Pinpoint the cell where the given text exists, returning its (X, Y) midpoint coordinate. 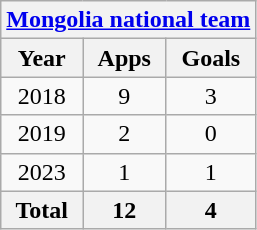
12 (124, 210)
Goals (211, 58)
Apps (124, 58)
Year (42, 58)
4 (211, 210)
3 (211, 96)
0 (211, 134)
2019 (42, 134)
2 (124, 134)
2023 (42, 172)
2018 (42, 96)
Total (42, 210)
Mongolia national team (128, 20)
9 (124, 96)
